Extract the [X, Y] coordinate from the center of the cell holding the provided text.  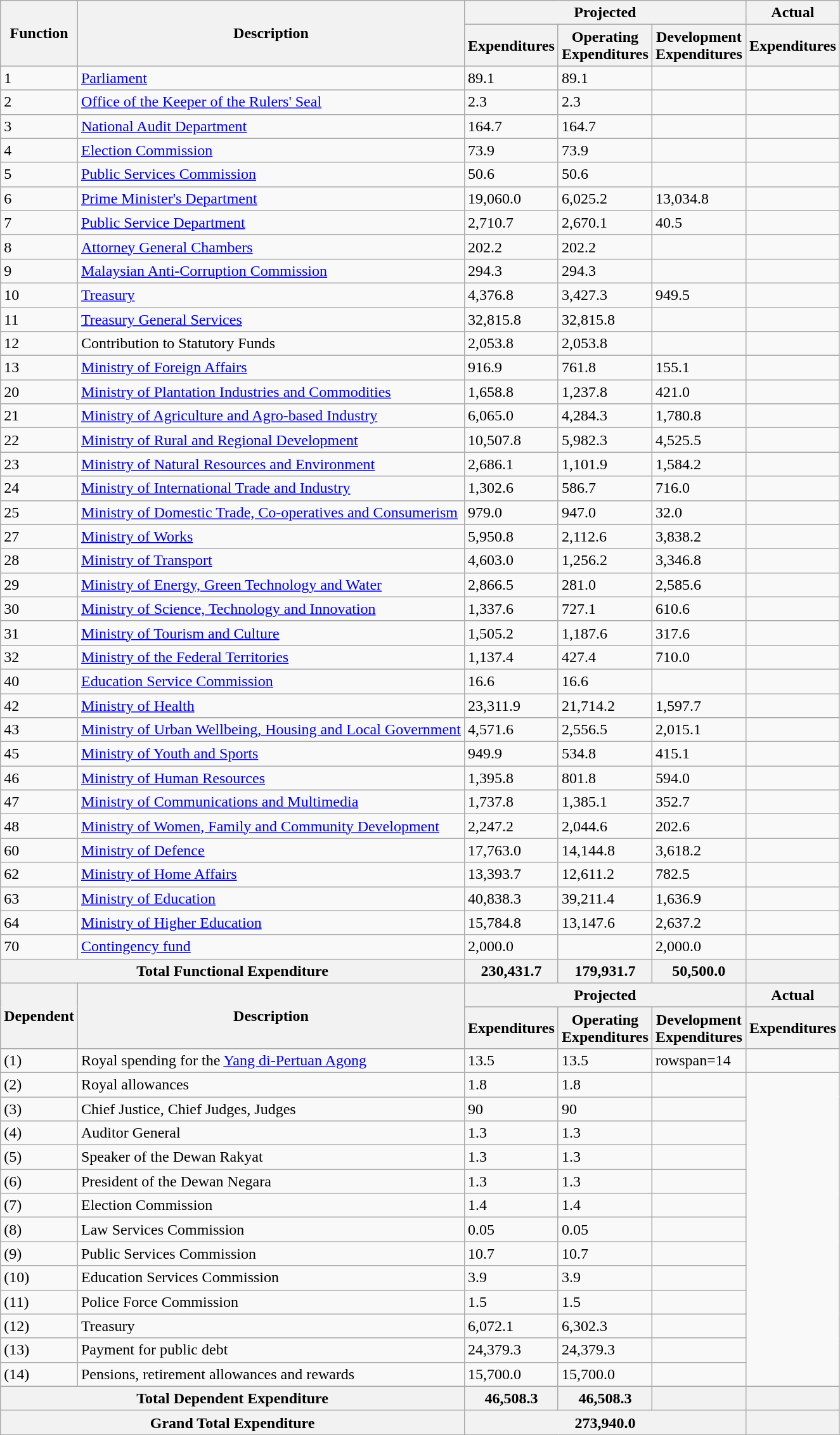
Ministry of Health [271, 706]
4,571.6 [511, 730]
Function [39, 33]
40 [39, 681]
1,101.9 [605, 464]
2,686.1 [511, 464]
Police Force Commission [271, 1302]
3 [39, 126]
2,866.5 [511, 585]
1,584.2 [699, 464]
3,427.3 [605, 295]
Malaysian Anti-Corruption Commission [271, 271]
29 [39, 585]
8 [39, 247]
(9) [39, 1254]
Education Services Commission [271, 1278]
2,585.6 [699, 585]
Grand Total Expenditure [233, 1422]
2 [39, 102]
23 [39, 464]
1,658.8 [511, 392]
Education Service Commission [271, 681]
Pensions, retirement allowances and rewards [271, 1374]
21,714.2 [605, 706]
23,311.9 [511, 706]
15,784.8 [511, 923]
Ministry of Natural Resources and Environment [271, 464]
(11) [39, 1302]
4,284.3 [605, 416]
6,072.1 [511, 1326]
14,144.8 [605, 850]
19,060.0 [511, 198]
27 [39, 536]
2,112.6 [605, 536]
Ministry of Works [271, 536]
(8) [39, 1230]
31 [39, 633]
Dependent [39, 1016]
421.0 [699, 392]
3,346.8 [699, 561]
Royal allowances [271, 1084]
Ministry of Domestic Trade, Co-operatives and Consumerism [271, 512]
1,505.2 [511, 633]
46 [39, 778]
32.0 [699, 512]
2,247.2 [511, 826]
30 [39, 609]
281.0 [605, 585]
Ministry of Agriculture and Agro-based Industry [271, 416]
43 [39, 730]
(4) [39, 1133]
801.8 [605, 778]
32 [39, 657]
610.6 [699, 609]
25 [39, 512]
Public Service Department [271, 223]
1 [39, 78]
Ministry of Women, Family and Community Development [271, 826]
Ministry of the Federal Territories [271, 657]
947.0 [605, 512]
Ministry of Higher Education [271, 923]
1,597.7 [699, 706]
Contribution to Statutory Funds [271, 344]
20 [39, 392]
13,034.8 [699, 198]
352.7 [699, 802]
(14) [39, 1374]
2,556.5 [605, 730]
2,710.7 [511, 223]
916.9 [511, 368]
Ministry of Defence [271, 850]
230,431.7 [511, 971]
5,950.8 [511, 536]
(1) [39, 1060]
(2) [39, 1084]
Auditor General [271, 1133]
Parliament [271, 78]
716.0 [699, 488]
1,256.2 [605, 561]
Treasury General Services [271, 319]
40,838.3 [511, 899]
47 [39, 802]
1,636.9 [699, 899]
1,780.8 [699, 416]
50,500.0 [699, 971]
(5) [39, 1157]
Payment for public debt [271, 1350]
4,603.0 [511, 561]
6,065.0 [511, 416]
Ministry of Youth and Sports [271, 754]
Royal spending for the Yang di-Pertuan Agong [271, 1060]
(6) [39, 1181]
60 [39, 850]
586.7 [605, 488]
534.8 [605, 754]
179,931.7 [605, 971]
70 [39, 947]
Ministry of Communications and Multimedia [271, 802]
28 [39, 561]
3,618.2 [699, 850]
10 [39, 295]
Ministry of Human Resources [271, 778]
12 [39, 344]
6,302.3 [605, 1326]
12,611.2 [605, 874]
594.0 [699, 778]
6 [39, 198]
Total Functional Expenditure [233, 971]
1,137.4 [511, 657]
1,337.6 [511, 609]
Ministry of Rural and Regional Development [271, 440]
42 [39, 706]
Ministry of Science, Technology and Innovation [271, 609]
1,237.8 [605, 392]
273,940.0 [605, 1422]
202.6 [699, 826]
11 [39, 319]
9 [39, 271]
155.1 [699, 368]
6,025.2 [605, 198]
761.8 [605, 368]
21 [39, 416]
Ministry of International Trade and Industry [271, 488]
24 [39, 488]
(12) [39, 1326]
64 [39, 923]
5 [39, 174]
Total Dependent Expenditure [233, 1398]
949.5 [699, 295]
rowspan=14 [699, 1060]
39,211.4 [605, 899]
1,395.8 [511, 778]
2,670.1 [605, 223]
1,737.8 [511, 802]
7 [39, 223]
63 [39, 899]
Ministry of Energy, Green Technology and Water [271, 585]
13,147.6 [605, 923]
(7) [39, 1205]
1,302.6 [511, 488]
Contingency fund [271, 947]
40.5 [699, 223]
Ministry of Urban Wellbeing, Housing and Local Government [271, 730]
1,385.1 [605, 802]
45 [39, 754]
17,763.0 [511, 850]
Speaker of the Dewan Rakyat [271, 1157]
Office of the Keeper of the Rulers' Seal [271, 102]
Ministry of Home Affairs [271, 874]
National Audit Department [271, 126]
Ministry of Tourism and Culture [271, 633]
4,525.5 [699, 440]
710.0 [699, 657]
Attorney General Chambers [271, 247]
2,015.1 [699, 730]
4 [39, 150]
10,507.8 [511, 440]
Law Services Commission [271, 1230]
Ministry of Foreign Affairs [271, 368]
(13) [39, 1350]
Chief Justice, Chief Judges, Judges [271, 1109]
4,376.8 [511, 295]
Ministry of Transport [271, 561]
415.1 [699, 754]
Ministry of Education [271, 899]
Prime Minister's Department [271, 198]
13,393.7 [511, 874]
2,044.6 [605, 826]
427.4 [605, 657]
2,637.2 [699, 923]
727.1 [605, 609]
5,982.3 [605, 440]
3,838.2 [699, 536]
22 [39, 440]
782.5 [699, 874]
1,187.6 [605, 633]
62 [39, 874]
979.0 [511, 512]
949.9 [511, 754]
317.6 [699, 633]
(3) [39, 1109]
13 [39, 368]
Ministry of Plantation Industries and Commodities [271, 392]
(10) [39, 1278]
President of the Dewan Negara [271, 1181]
48 [39, 826]
